Determine the (X, Y) coordinate at the center of the cell enclosing the given text.  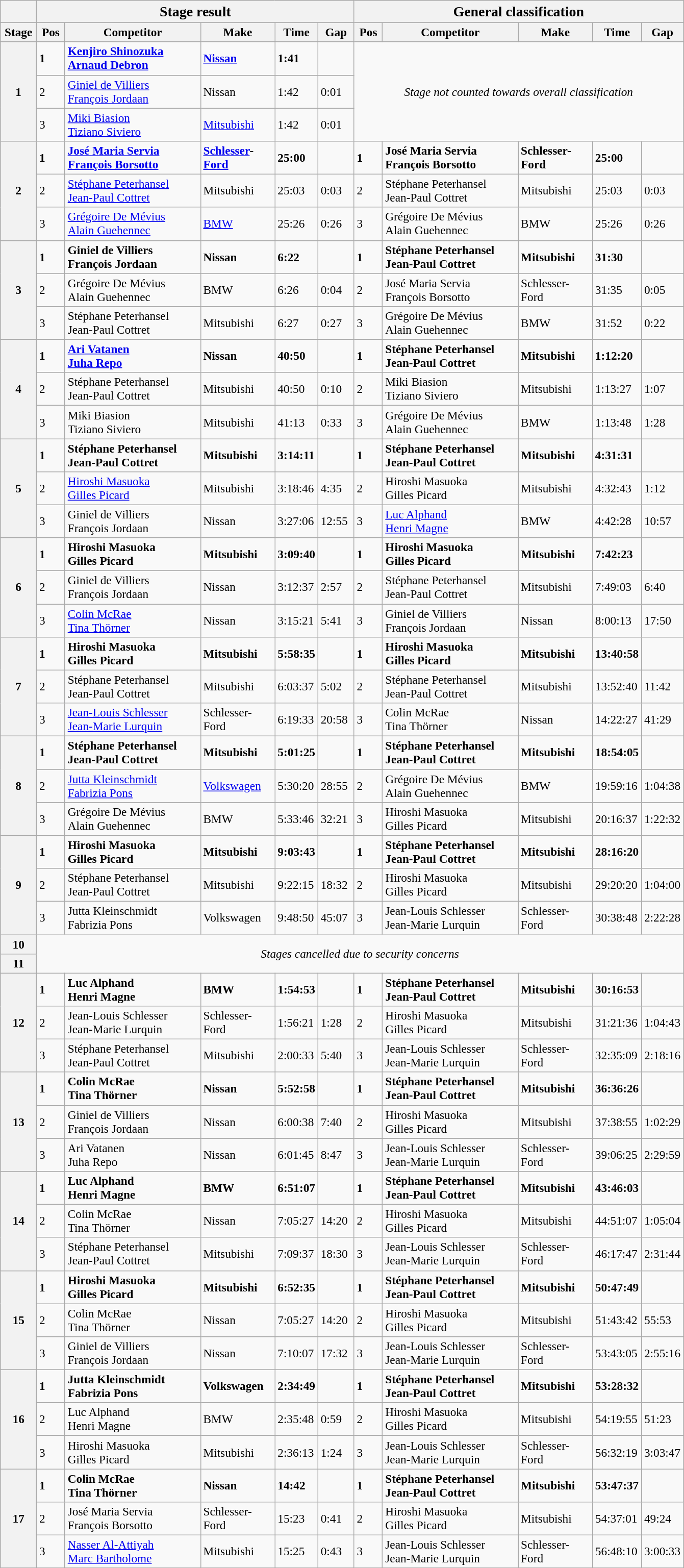
1:13:27 (617, 389)
3:15:21 (296, 620)
44:51:07 (617, 1221)
0:33 (336, 421)
18:32 (336, 885)
Kenjiro Shinozuka Arnaud Debron (133, 58)
1:22:32 (663, 818)
31:52 (617, 322)
18:30 (336, 1254)
11:42 (663, 687)
51:23 (663, 1420)
3:14:11 (296, 455)
3:18:46 (296, 488)
50:47:49 (617, 1287)
2:18:16 (663, 1055)
9:22:15 (296, 885)
1:24 (336, 1452)
6:01:45 (296, 1154)
9:03:43 (296, 852)
43:46:03 (617, 1188)
6:22 (296, 257)
9 (18, 885)
8:00:13 (617, 620)
20:16:37 (617, 818)
4:31:31 (617, 455)
1:05:04 (663, 1221)
8:47 (336, 1154)
2:00:33 (296, 1055)
17:32 (336, 1353)
5:58:35 (296, 653)
2:35:48 (296, 1420)
55:53 (663, 1320)
4:32:43 (617, 488)
3:09:40 (296, 554)
0:41 (336, 1519)
1:54:53 (296, 989)
7:42:23 (617, 554)
1:04:38 (663, 786)
15 (18, 1320)
56:32:19 (617, 1452)
56:48:10 (617, 1551)
17:50 (663, 620)
54:19:55 (617, 1420)
2:36:13 (296, 1452)
7 (18, 686)
5:40 (336, 1055)
1:41 (296, 58)
1:02:29 (663, 1122)
11 (18, 963)
37:38:55 (617, 1122)
3:00:33 (663, 1551)
7:10:07 (296, 1353)
39:06:25 (617, 1154)
30:16:53 (617, 989)
49:24 (663, 1519)
7:40 (336, 1122)
6:26 (296, 290)
5:41 (336, 620)
0:59 (336, 1420)
1:07 (663, 389)
8 (18, 785)
18:54:05 (617, 752)
13:52:40 (617, 687)
5:33:46 (296, 818)
5:30:20 (296, 786)
0:04 (336, 290)
1:04:00 (663, 885)
9:48:50 (296, 917)
3:27:06 (296, 521)
13:40:58 (617, 653)
0:43 (336, 1551)
6:52:35 (296, 1287)
Nasser Al-Attiyah Marc Bartholome (133, 1551)
0:22 (663, 322)
General classification (518, 11)
28:55 (336, 786)
41:29 (663, 719)
2:22:28 (663, 917)
31:30 (617, 257)
6:40 (663, 587)
20:58 (336, 719)
36:36:26 (617, 1089)
2:31:44 (663, 1254)
Stage result (196, 11)
12 (18, 1022)
Stages cancelled due to security concerns (360, 954)
14:42 (296, 1485)
53:47:37 (617, 1485)
12:55 (336, 521)
41:13 (296, 421)
3:03:47 (663, 1452)
46:17:47 (617, 1254)
19:59:16 (617, 786)
31:21:36 (617, 1023)
5 (18, 488)
6:00:38 (296, 1122)
30:38:48 (617, 917)
10:57 (663, 521)
2:57 (336, 587)
0:05 (663, 290)
6 (18, 587)
29:20:20 (617, 885)
6:19:33 (296, 719)
45:07 (336, 917)
7:49:03 (617, 587)
7:09:37 (296, 1254)
2:55:16 (663, 1353)
Stage not counted towards overall classification (518, 91)
14:22:27 (617, 719)
28:16:20 (617, 852)
15:25 (296, 1551)
Stage (18, 32)
4:35 (336, 488)
6:51:07 (296, 1188)
32:35:09 (617, 1055)
32:21 (336, 818)
6:03:37 (296, 687)
3:12:37 (296, 587)
5:01:25 (296, 752)
0:10 (336, 389)
4:42:28 (617, 521)
1:12 (663, 488)
53:43:05 (617, 1353)
2:29:59 (663, 1154)
5:02 (336, 687)
13 (18, 1122)
1:12:20 (617, 356)
10 (18, 944)
2:34:49 (296, 1386)
51:43:42 (617, 1320)
0:27 (336, 322)
5:52:58 (296, 1089)
15:23 (296, 1519)
31:35 (617, 290)
14 (18, 1221)
17 (18, 1518)
6:27 (296, 322)
1:04:43 (663, 1023)
53:28:32 (617, 1386)
1:13:48 (617, 421)
54:37:01 (617, 1519)
1:56:21 (296, 1023)
16 (18, 1419)
4 (18, 389)
